Locate the cell with the specified text and output its [X, Y] center coordinate. 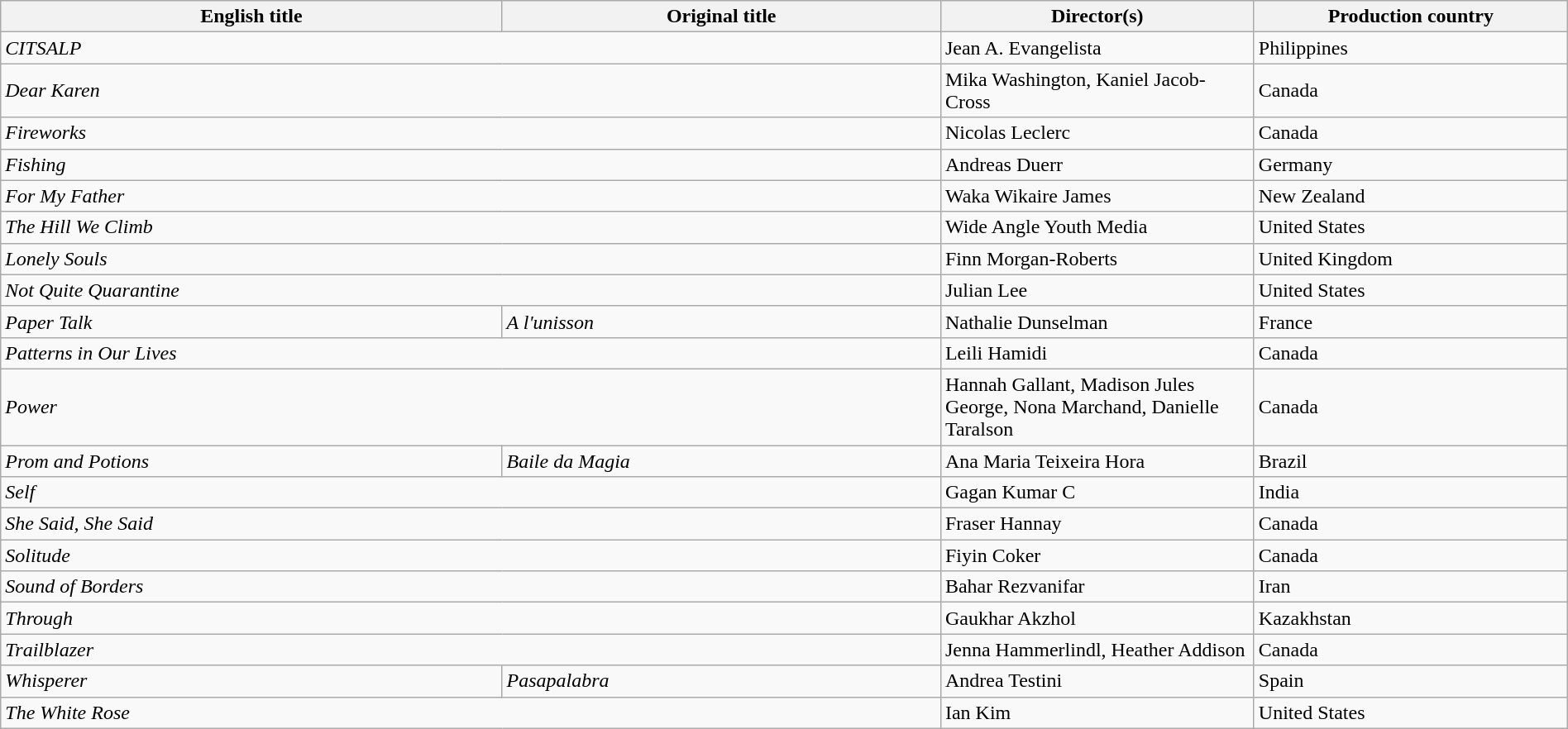
Fiyin Coker [1097, 555]
Ana Maria Teixeira Hora [1097, 460]
Spain [1411, 681]
Patterns in Our Lives [471, 353]
Not Quite Quarantine [471, 290]
Prom and Potions [251, 460]
English title [251, 17]
Solitude [471, 555]
Iran [1411, 587]
The White Rose [471, 712]
A l'unisson [721, 322]
Brazil [1411, 460]
Hannah Gallant, Madison Jules George, Nona Marchand, Danielle Taralson [1097, 407]
Mika Washington, Kaniel Jacob-Cross [1097, 91]
Production country [1411, 17]
Nicolas Leclerc [1097, 133]
Whisperer [251, 681]
Baile da Magia [721, 460]
New Zealand [1411, 196]
Gaukhar Akzhol [1097, 618]
Power [471, 407]
Fraser Hannay [1097, 524]
Lonely Souls [471, 259]
Julian Lee [1097, 290]
Andreas Duerr [1097, 164]
Gagan Kumar C [1097, 493]
United Kingdom [1411, 259]
Nathalie Dunselman [1097, 322]
Germany [1411, 164]
She Said, She Said [471, 524]
Fireworks [471, 133]
CITSALP [471, 48]
Bahar Rezvanifar [1097, 587]
France [1411, 322]
Self [471, 493]
Original title [721, 17]
Finn Morgan-Roberts [1097, 259]
Ian Kim [1097, 712]
Waka Wikaire James [1097, 196]
Kazakhstan [1411, 618]
Philippines [1411, 48]
Pasapalabra [721, 681]
Leili Hamidi [1097, 353]
Jean A. Evangelista [1097, 48]
The Hill We Climb [471, 227]
Wide Angle Youth Media [1097, 227]
Andrea Testini [1097, 681]
India [1411, 493]
Jenna Hammerlindl, Heather Addison [1097, 650]
Sound of Borders [471, 587]
Paper Talk [251, 322]
Director(s) [1097, 17]
Trailblazer [471, 650]
Dear Karen [471, 91]
Through [471, 618]
Fishing [471, 164]
For My Father [471, 196]
